Return [x, y] of the center of cell containing provided text 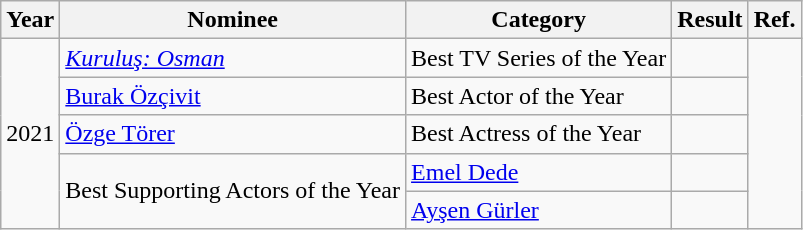
Best TV Series of the Year [539, 58]
Best Actress of the Year [539, 134]
Category [539, 20]
Best Supporting Actors of the Year [233, 191]
2021 [30, 134]
Ayşen Gürler [539, 210]
Best Actor of the Year [539, 96]
Kuruluş: Osman [233, 58]
Emel Dede [539, 172]
Result [710, 20]
Özge Törer [233, 134]
Ref. [774, 20]
Burak Özçivit [233, 96]
Nominee [233, 20]
Year [30, 20]
